Output the (x, y) coordinate of the center of the cell containing the given text.  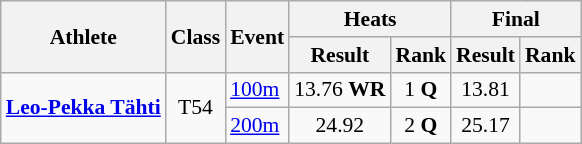
2 Q (422, 126)
Final (516, 19)
Class (196, 36)
13.76 WR (340, 90)
Heats (370, 19)
200m (257, 126)
24.92 (340, 126)
T54 (196, 108)
25.17 (486, 126)
Athlete (84, 36)
100m (257, 90)
1 Q (422, 90)
Event (257, 36)
13.81 (486, 90)
Leo-Pekka Tähti (84, 108)
